Extract the [x, y] coordinate from the center of the cell holding the provided text.  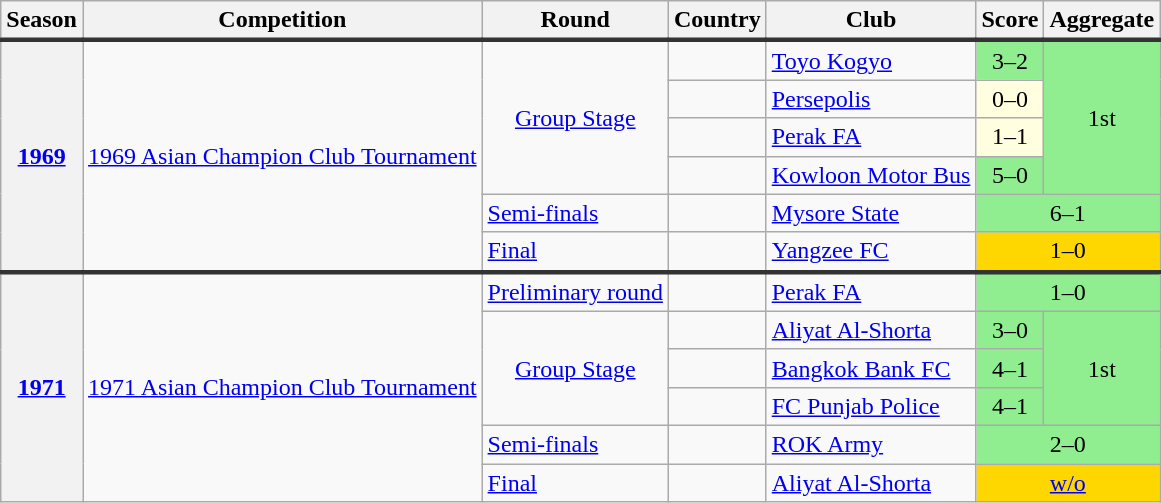
Aggregate [1102, 21]
3–0 [1010, 330]
Kowloon Motor Bus [871, 175]
Score [1010, 21]
3–2 [1010, 60]
1969 [42, 156]
Bangkok Bank FC [871, 368]
Mysore State [871, 213]
0–0 [1010, 99]
5–0 [1010, 175]
Competition [282, 21]
1971 [42, 387]
1969 Asian Champion Club Tournament [282, 156]
Yangzee FC [871, 252]
Country [717, 21]
Season [42, 21]
Preliminary round [575, 292]
ROK Army [871, 444]
Persepolis [871, 99]
6–1 [1068, 213]
1971 Asian Champion Club Tournament [282, 387]
Toyo Kogyo [871, 60]
FC Punjab Police [871, 406]
2–0 [1068, 444]
1–1 [1010, 137]
w/o [1068, 483]
Club [871, 21]
Round [575, 21]
